Determine the [X, Y] coordinate at the center of the cell enclosing the given text.  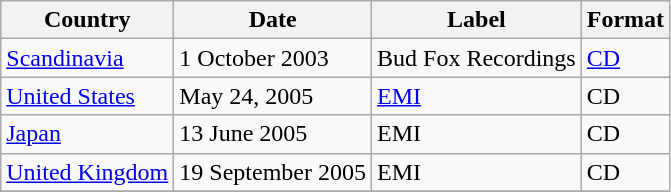
United Kingdom [88, 172]
Label [477, 20]
May 24, 2005 [273, 96]
Date [273, 20]
19 September 2005 [273, 172]
1 October 2003 [273, 58]
United States [88, 96]
Country [88, 20]
Japan [88, 134]
Scandinavia [88, 58]
Format [625, 20]
13 June 2005 [273, 134]
Bud Fox Recordings [477, 58]
